Scan for the cell matching the given text and deliver its [x, y] coordinate at center. 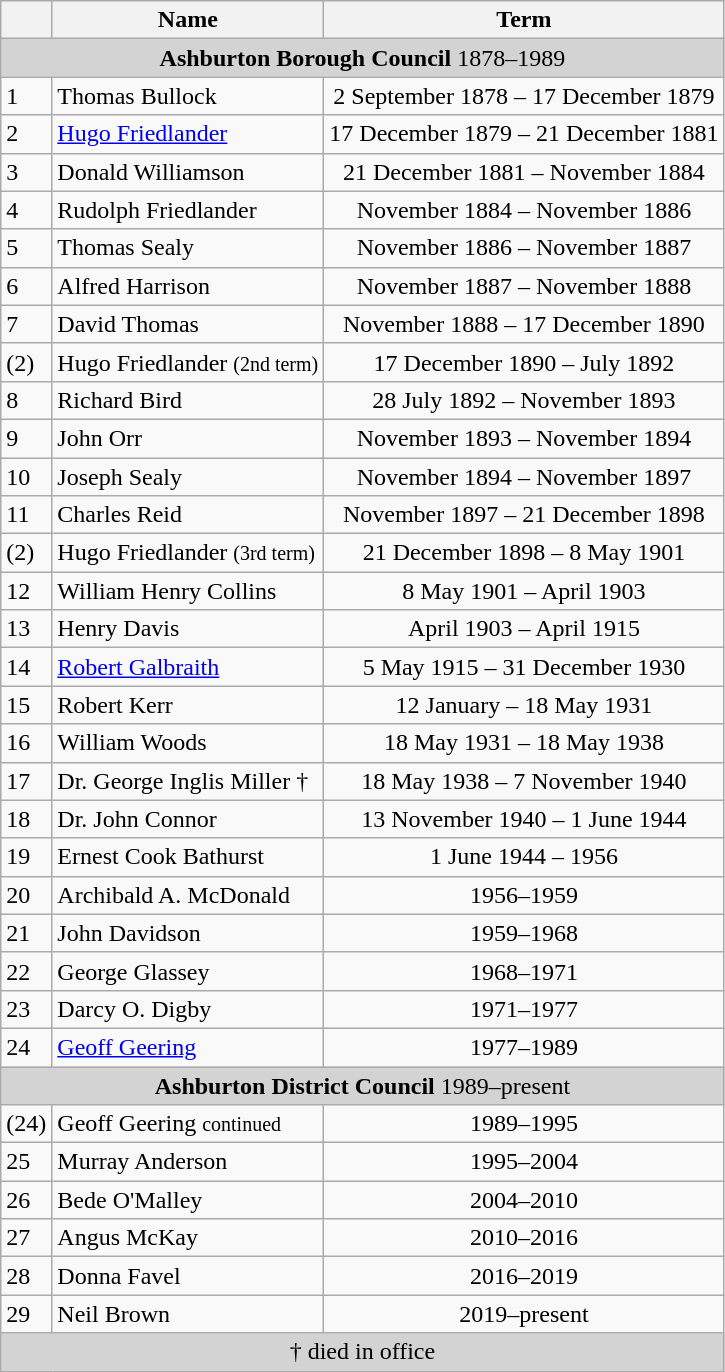
11 [26, 515]
18 [26, 819]
13 [26, 629]
13 November 1940 – 1 June 1944 [524, 819]
Donna Favel [188, 1276]
6 [26, 286]
November 1884 – November 1886 [524, 210]
8 [26, 400]
3 [26, 172]
21 December 1881 – November 1884 [524, 172]
Donald Williamson [188, 172]
Ernest Cook Bathurst [188, 857]
John Orr [188, 438]
20 [26, 895]
5 [26, 248]
18 May 1931 – 18 May 1938 [524, 743]
22 [26, 971]
† died in office [362, 1352]
24 [26, 1047]
Angus McKay [188, 1238]
November 1886 – November 1887 [524, 248]
1959–1968 [524, 933]
Bede O'Malley [188, 1200]
Henry Davis [188, 629]
19 [26, 857]
28 [26, 1276]
21 [26, 933]
2 [26, 134]
Joseph Sealy [188, 477]
26 [26, 1200]
Archibald A. McDonald [188, 895]
Dr. John Connor [188, 819]
8 May 1901 – April 1903 [524, 591]
Hugo Friedlander [188, 134]
November 1888 – 17 December 1890 [524, 324]
17 December 1879 – 21 December 1881 [524, 134]
2 September 1878 – 17 December 1879 [524, 96]
November 1897 – 21 December 1898 [524, 515]
12 [26, 591]
Term [524, 20]
17 [26, 781]
23 [26, 1009]
November 1894 – November 1897 [524, 477]
1 June 1944 – 1956 [524, 857]
Ashburton Borough Council 1878–1989 [362, 58]
4 [26, 210]
1995–2004 [524, 1162]
(24) [26, 1124]
Thomas Bullock [188, 96]
16 [26, 743]
Charles Reid [188, 515]
John Davidson [188, 933]
Alfred Harrison [188, 286]
25 [26, 1162]
David Thomas [188, 324]
12 January – 18 May 1931 [524, 705]
Hugo Friedlander (2nd term) [188, 362]
November 1893 – November 1894 [524, 438]
Dr. George Inglis Miller † [188, 781]
George Glassey [188, 971]
17 December 1890 – July 1892 [524, 362]
1956–1959 [524, 895]
Robert Galbraith [188, 667]
Neil Brown [188, 1314]
Thomas Sealy [188, 248]
1977–1989 [524, 1047]
2016–2019 [524, 1276]
April 1903 – April 1915 [524, 629]
Name [188, 20]
28 July 1892 – November 1893 [524, 400]
Ashburton District Council 1989–present [362, 1085]
1989–1995 [524, 1124]
November 1887 – November 1888 [524, 286]
9 [26, 438]
Murray Anderson [188, 1162]
Darcy O. Digby [188, 1009]
William Henry Collins [188, 591]
Geoff Geering continued [188, 1124]
1971–1977 [524, 1009]
Richard Bird [188, 400]
Hugo Friedlander (3rd term) [188, 553]
5 May 1915 – 31 December 1930 [524, 667]
1 [26, 96]
10 [26, 477]
7 [26, 324]
29 [26, 1314]
18 May 1938 – 7 November 1940 [524, 781]
2019–present [524, 1314]
21 December 1898 – 8 May 1901 [524, 553]
27 [26, 1238]
1968–1971 [524, 971]
Rudolph Friedlander [188, 210]
2010–2016 [524, 1238]
14 [26, 667]
William Woods [188, 743]
Robert Kerr [188, 705]
Geoff Geering [188, 1047]
2004–2010 [524, 1200]
15 [26, 705]
